Identify which cell holds the provided text, then report its (X, Y) central coordinate. 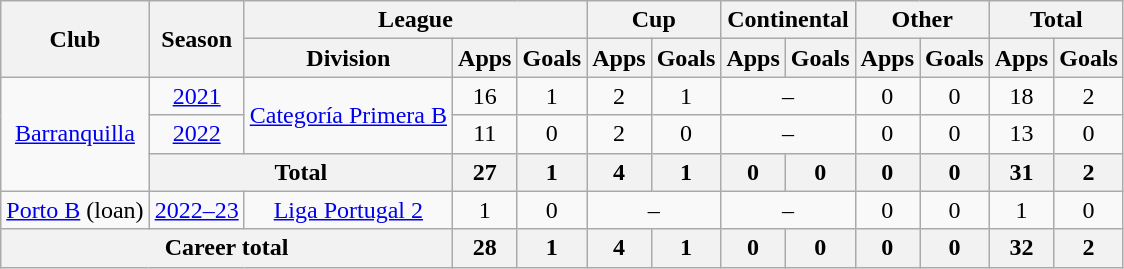
Season (196, 39)
League (416, 20)
Division (348, 58)
Career total (227, 248)
Barranquilla (75, 134)
Categoría Primera B (348, 115)
Club (75, 39)
16 (485, 96)
32 (1021, 248)
31 (1021, 172)
11 (485, 134)
27 (485, 172)
13 (1021, 134)
2022 (196, 134)
Other (922, 20)
Continental (788, 20)
Cup (654, 20)
Liga Portugal 2 (348, 210)
2021 (196, 96)
2022–23 (196, 210)
18 (1021, 96)
Porto B (loan) (75, 210)
28 (485, 248)
